From the cell containing the given text, extract its center point as [x, y] coordinate. 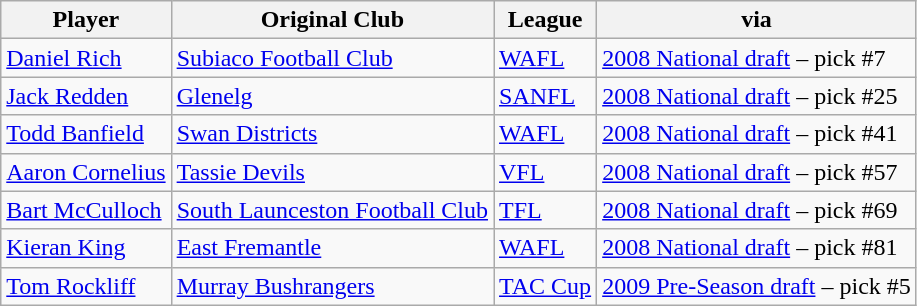
Aaron Cornelius [86, 172]
via [757, 20]
Bart McCulloch [86, 210]
Tom Rockliff [86, 286]
TAC Cup [546, 286]
Glenelg [332, 96]
Murray Bushrangers [332, 286]
2008 National draft – pick #81 [757, 248]
2009 Pre-Season draft – pick #5 [757, 286]
2008 National draft – pick #41 [757, 134]
Swan Districts [332, 134]
TFL [546, 210]
2008 National draft – pick #7 [757, 58]
South Launceston Football Club [332, 210]
SANFL [546, 96]
Subiaco Football Club [332, 58]
League [546, 20]
Player [86, 20]
2008 National draft – pick #25 [757, 96]
Daniel Rich [86, 58]
Jack Redden [86, 96]
2008 National draft – pick #57 [757, 172]
2008 National draft – pick #69 [757, 210]
Kieran King [86, 248]
Todd Banfield [86, 134]
Original Club [332, 20]
East Fremantle [332, 248]
Tassie Devils [332, 172]
VFL [546, 172]
